For the text-containing cell, return its midpoint in [x, y] coordinate format. 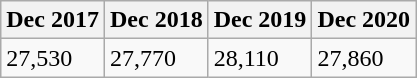
Dec 2018 [156, 20]
Dec 2017 [53, 20]
27,860 [364, 58]
27,770 [156, 58]
27,530 [53, 58]
Dec 2019 [260, 20]
28,110 [260, 58]
Dec 2020 [364, 20]
